Determine the [x, y] coordinate at the center of the cell enclosing the given text.  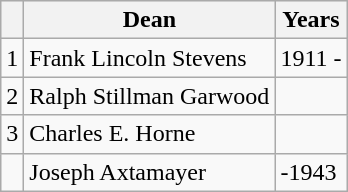
Charles E. Horne [150, 134]
Frank Lincoln Stevens [150, 58]
Years [311, 20]
Joseph Axtamayer [150, 172]
1911 - [311, 58]
Dean [150, 20]
-1943 [311, 172]
2 [12, 96]
1 [12, 58]
3 [12, 134]
Ralph Stillman Garwood [150, 96]
